For the text-containing cell, return its midpoint in [X, Y] coordinate format. 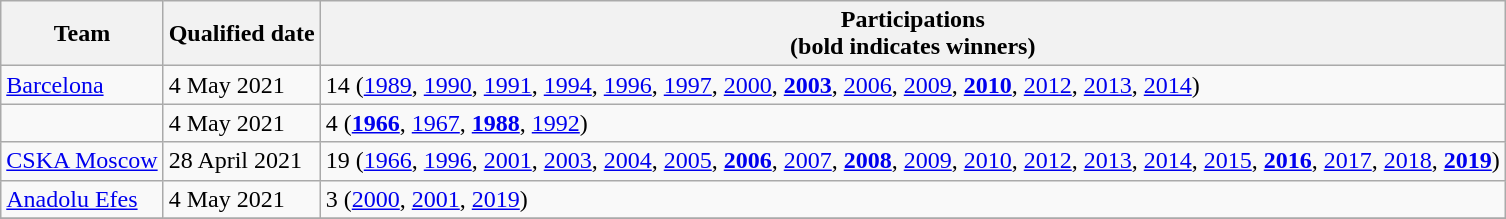
Anadolu Efes [82, 199]
4 (1966, 1967, 1988, 1992) [912, 123]
3 (2000, 2001, 2019) [912, 199]
19 (1966, 1996, 2001, 2003, 2004, 2005, 2006, 2007, 2008, 2009, 2010, 2012, 2013, 2014, 2015, 2016, 2017, 2018, 2019) [912, 161]
14 (1989, 1990, 1991, 1994, 1996, 1997, 2000, 2003, 2006, 2009, 2010, 2012, 2013, 2014) [912, 85]
Participations (bold indicates winners) [912, 34]
Team [82, 34]
Qualified date [242, 34]
28 April 2021 [242, 161]
CSKA Moscow [82, 161]
Barcelona [82, 85]
